Pinpoint the cell where the given text exists, returning its (X, Y) midpoint coordinate. 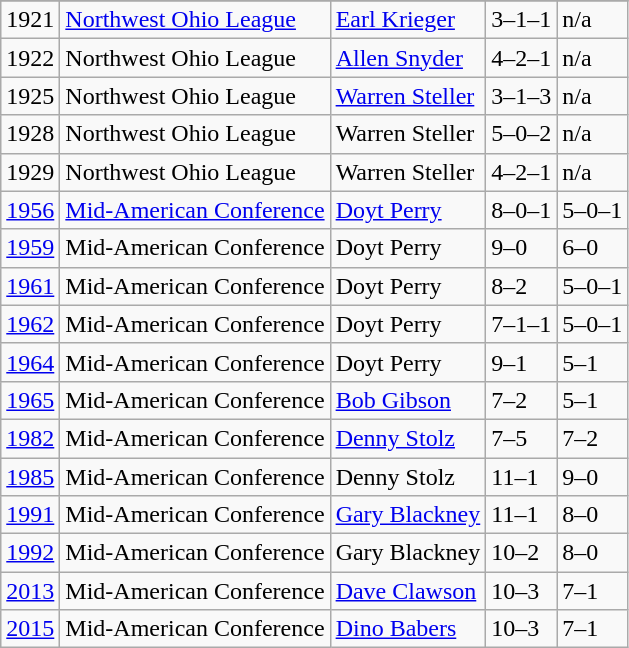
1982 (30, 438)
6–0 (592, 248)
Earl Krieger (408, 20)
8–0–1 (522, 210)
Allen Snyder (408, 58)
Dino Babers (408, 629)
1964 (30, 362)
1929 (30, 172)
Bob Gibson (408, 400)
3–1–3 (522, 96)
1925 (30, 96)
1956 (30, 210)
1985 (30, 477)
8–2 (522, 286)
1959 (30, 248)
1992 (30, 553)
1921 (30, 20)
7–5 (522, 438)
2015 (30, 629)
2013 (30, 591)
1962 (30, 324)
1961 (30, 286)
1965 (30, 400)
1928 (30, 134)
3–1–1 (522, 20)
9–1 (522, 362)
5–0–2 (522, 134)
1922 (30, 58)
10–2 (522, 553)
7–1–1 (522, 324)
1991 (30, 515)
Dave Clawson (408, 591)
